For the text-containing cell, return its midpoint in [X, Y] coordinate format. 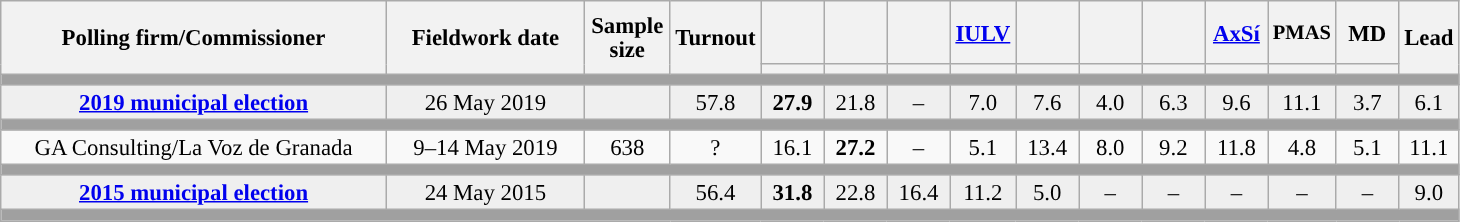
IULV [982, 32]
AxSí [1236, 32]
24 May 2015 [485, 194]
9–14 May 2019 [485, 148]
4.8 [1302, 148]
638 [627, 148]
4.0 [1110, 102]
31.8 [792, 194]
9.0 [1429, 194]
6.3 [1174, 102]
Fieldwork date [485, 38]
3.7 [1368, 102]
11.8 [1236, 148]
5.0 [1048, 194]
7.0 [982, 102]
Polling firm/Commissioner [194, 38]
16.1 [792, 148]
PMAS [1302, 32]
9.6 [1236, 102]
16.4 [918, 194]
Lead [1429, 38]
13.4 [1048, 148]
Turnout [716, 38]
27.2 [856, 148]
? [716, 148]
21.8 [856, 102]
27.9 [792, 102]
GA Consulting/La Voz de Granada [194, 148]
Sample size [627, 38]
2019 municipal election [194, 102]
8.0 [1110, 148]
22.8 [856, 194]
9.2 [1174, 148]
57.8 [716, 102]
26 May 2019 [485, 102]
2015 municipal election [194, 194]
11.2 [982, 194]
7.6 [1048, 102]
6.1 [1429, 102]
MD [1368, 32]
56.4 [716, 194]
